Find where the given text appears and provide that cell's center as [X, Y] coordinate. 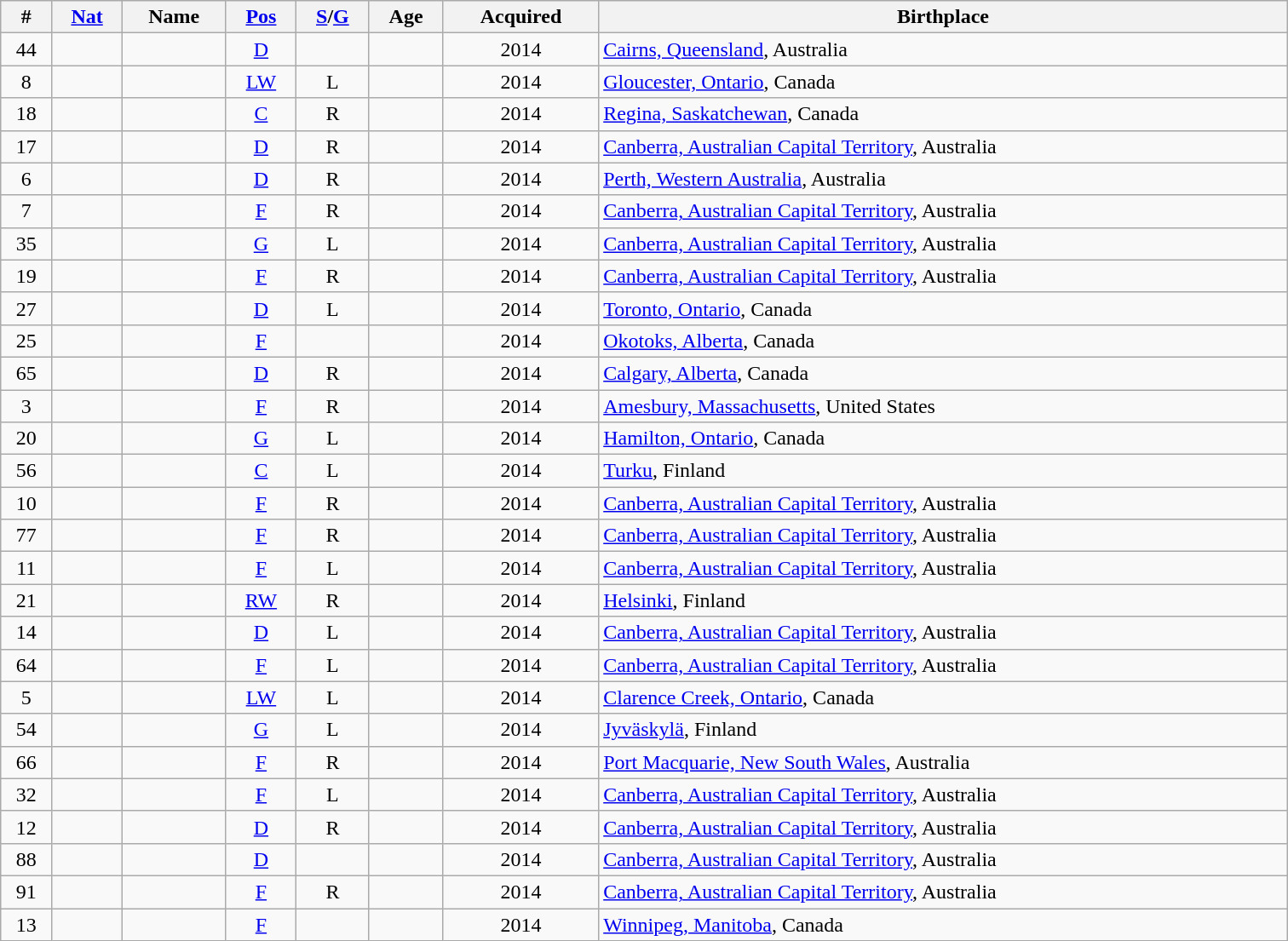
Age [405, 17]
Toronto, Ontario, Canada [944, 308]
21 [26, 600]
Turku, Finland [944, 471]
14 [26, 633]
Cairns, Queensland, Australia [944, 49]
Okotoks, Alberta, Canada [944, 341]
17 [26, 146]
35 [26, 244]
65 [26, 373]
3 [26, 406]
Winnipeg, Manitoba, Canada [944, 924]
Clarence Creek, Ontario, Canada [944, 697]
Hamilton, Ontario, Canada [944, 439]
Birthplace [944, 17]
Acquired [520, 17]
88 [26, 859]
Amesbury, Massachusetts, United States [944, 406]
64 [26, 665]
Nat [87, 17]
32 [26, 795]
Calgary, Alberta, Canada [944, 373]
44 [26, 49]
6 [26, 179]
Perth, Western Australia, Australia [944, 179]
Jyväskylä, Finland [944, 730]
27 [26, 308]
S/G [332, 17]
12 [26, 827]
Port Macquarie, New South Wales, Australia [944, 762]
Regina, Saskatchewan, Canada [944, 114]
19 [26, 276]
66 [26, 762]
56 [26, 471]
54 [26, 730]
5 [26, 697]
25 [26, 341]
Helsinki, Finland [944, 600]
10 [26, 503]
8 [26, 82]
Pos [261, 17]
# [26, 17]
7 [26, 211]
Name [175, 17]
91 [26, 892]
Gloucester, Ontario, Canada [944, 82]
77 [26, 536]
11 [26, 568]
20 [26, 439]
18 [26, 114]
13 [26, 924]
RW [261, 600]
